Scan for the cell matching the given text and deliver its (X, Y) coordinate at center. 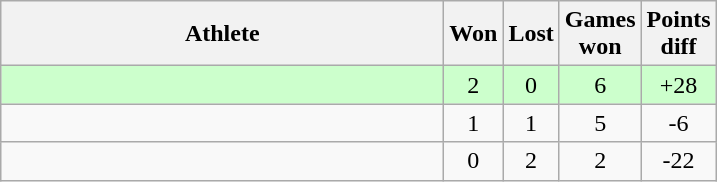
-22 (678, 161)
-6 (678, 123)
Athlete (222, 34)
Pointsdiff (678, 34)
Gameswon (600, 34)
+28 (678, 85)
6 (600, 85)
Lost (531, 34)
Won (474, 34)
5 (600, 123)
